Pinpoint the cell where the given text exists, returning its [X, Y] midpoint coordinate. 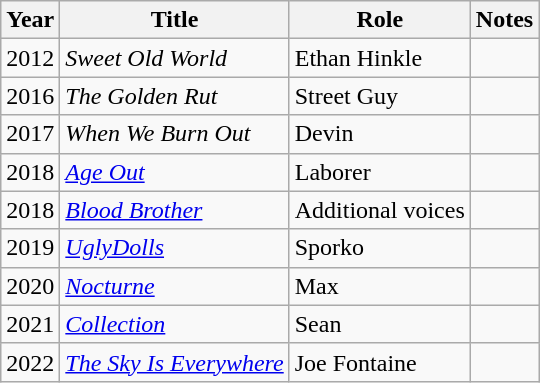
Devin [380, 134]
Additional voices [380, 210]
2017 [30, 134]
Street Guy [380, 96]
Joe Fontaine [380, 362]
Notes [504, 20]
2012 [30, 58]
Sean [380, 324]
Laborer [380, 172]
2019 [30, 248]
2021 [30, 324]
Role [380, 20]
Blood Brother [174, 210]
Sweet Old World [174, 58]
Nocturne [174, 286]
UglyDolls [174, 248]
2020 [30, 286]
Age Out [174, 172]
2022 [30, 362]
When We Burn Out [174, 134]
Max [380, 286]
Collection [174, 324]
The Golden Rut [174, 96]
Ethan Hinkle [380, 58]
Title [174, 20]
Year [30, 20]
Sporko [380, 248]
2016 [30, 96]
The Sky Is Everywhere [174, 362]
